For the text-containing cell, return its midpoint in [X, Y] coordinate format. 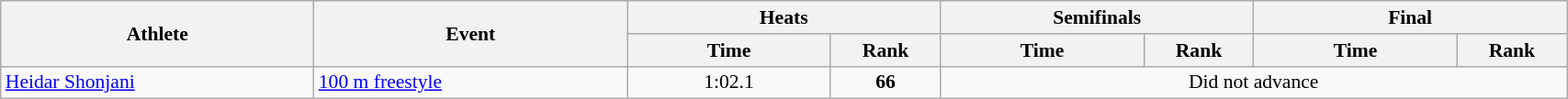
Heidar Shonjani [158, 82]
66 [886, 82]
1:02.1 [729, 82]
Semifinals [1097, 17]
Did not advance [1254, 82]
Heats [784, 17]
Final [1411, 17]
Athlete [158, 33]
100 m freestyle [470, 82]
Event [470, 33]
